Search for the cell housing the specified text and yield its [x, y] center coordinate. 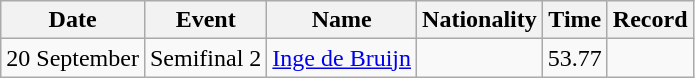
20 September [73, 58]
Semifinal 2 [205, 58]
Record [650, 20]
Event [205, 20]
Name [342, 20]
Date [73, 20]
Inge de Bruijn [342, 58]
Time [574, 20]
Nationality [480, 20]
53.77 [574, 58]
